Capture the cell that displays the provided text and extract its [x, y] central coordinate. 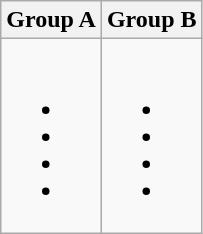
Group B [152, 20]
Group A [52, 20]
